For the text-containing cell, return its midpoint in [X, Y] coordinate format. 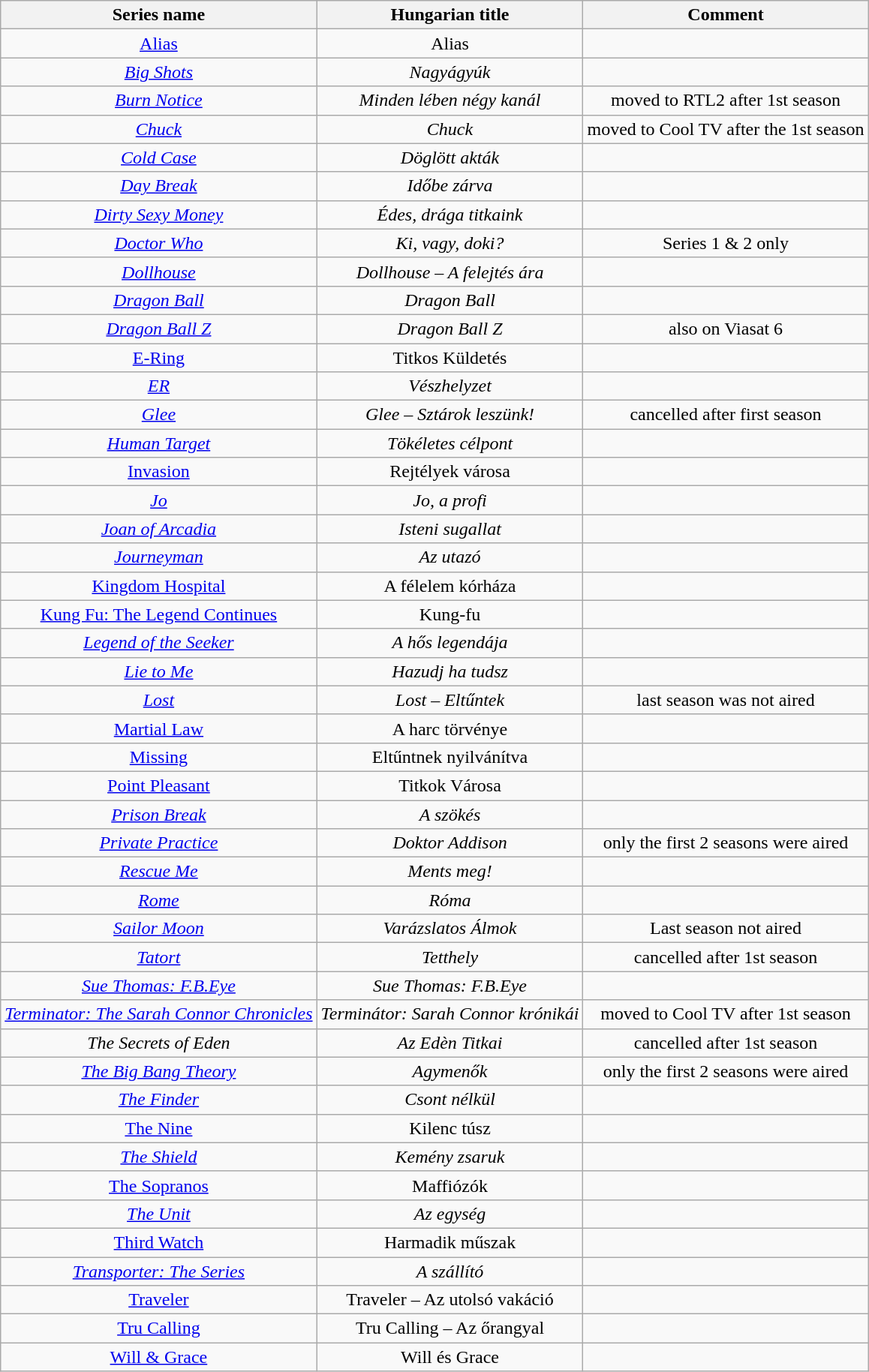
Ki, vagy, doki? [450, 243]
Tru Calling [159, 1328]
Last season not aired [726, 929]
Cold Case [159, 158]
Human Target [159, 443]
Sailor Moon [159, 929]
A félelem kórháza [450, 586]
The Shield [159, 1157]
Glee [159, 415]
Will & Grace [159, 1357]
Az Edèn Titkai [450, 1043]
Jo, a profi [450, 500]
Dirty Sexy Money [159, 215]
Dollhouse – A felejtés ára [450, 272]
Glee – Sztárok leszünk! [450, 415]
Terminator: The Sarah Connor Chronicles [159, 1014]
Tökéletes célpont [450, 443]
The Secrets of Eden [159, 1043]
Isteni sugallat [450, 529]
Kilenc túsz [450, 1128]
Rejtélyek városa [450, 472]
moved to Cool TV after the 1st season [726, 129]
Tatort [159, 957]
Lie to Me [159, 671]
last season was not aired [726, 700]
Ments meg! [450, 872]
Róma [450, 900]
Journeyman [159, 557]
Nagyágyúk [450, 72]
Joan of Arcadia [159, 529]
Big Shots [159, 72]
Third Watch [159, 1242]
Missing [159, 757]
Döglött akták [450, 158]
Transporter: The Series [159, 1271]
Titkos Küldetés [450, 358]
Comment [726, 15]
Titkok Városa [450, 785]
Rome [159, 900]
A hős legendája [450, 643]
The Sopranos [159, 1185]
Hungarian title [450, 15]
A szállító [450, 1271]
Minden lében négy kanál [450, 101]
Doctor Who [159, 243]
Kingdom Hospital [159, 586]
Az egység [450, 1214]
Private Practice [159, 843]
Dollhouse [159, 272]
Édes, drága titkaink [450, 215]
cancelled after first season [726, 415]
Lost [159, 700]
A harc törvénye [450, 728]
Kung-fu [450, 614]
Tetthely [450, 957]
Day Break [159, 186]
Lost – Eltűntek [450, 700]
Agymenők [450, 1071]
Traveler – Az utolsó vakáció [450, 1300]
Traveler [159, 1300]
Maffiózók [450, 1185]
A szökés [450, 814]
Will és Grace [450, 1357]
ER [159, 386]
Legend of the Seeker [159, 643]
Csont nélkül [450, 1100]
also on Viasat 6 [726, 329]
Tru Calling – Az őrangyal [450, 1328]
Series 1 & 2 only [726, 243]
The Nine [159, 1128]
Series name [159, 15]
Kemény zsaruk [450, 1157]
Burn Notice [159, 101]
moved to Cool TV after 1st season [726, 1014]
Terminátor: Sarah Connor krónikái [450, 1014]
Vészhelyzet [450, 386]
Martial Law [159, 728]
Eltűntnek nyilvánítva [450, 757]
Jo [159, 500]
The Big Bang Theory [159, 1071]
Point Pleasant [159, 785]
Rescue Me [159, 872]
Az utazó [450, 557]
The Unit [159, 1214]
Harmadik műszak [450, 1242]
The Finder [159, 1100]
Varázslatos Álmok [450, 929]
moved to RTL2 after 1st season [726, 101]
Invasion [159, 472]
E-Ring [159, 358]
Időbe zárva [450, 186]
Doktor Addison [450, 843]
Kung Fu: The Legend Continues [159, 614]
Prison Break [159, 814]
Hazudj ha tudsz [450, 671]
